Detect which cell encompasses the target text, then output its (x, y) center coordinate. 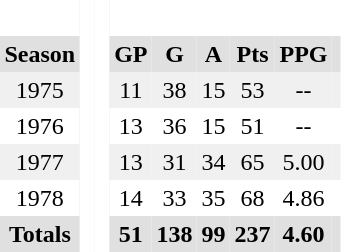
138 (174, 234)
36 (174, 126)
4.86 (304, 198)
A (214, 54)
Totals (40, 234)
1975 (40, 90)
14 (131, 198)
1977 (40, 162)
53 (252, 90)
11 (131, 90)
GP (131, 54)
Pts (252, 54)
PPG (304, 54)
Season (40, 54)
34 (214, 162)
99 (214, 234)
G (174, 54)
65 (252, 162)
1978 (40, 198)
1976 (40, 126)
5.00 (304, 162)
237 (252, 234)
33 (174, 198)
38 (174, 90)
35 (214, 198)
68 (252, 198)
4.60 (304, 234)
31 (174, 162)
